Locate the cell with the specified text and output its [X, Y] center coordinate. 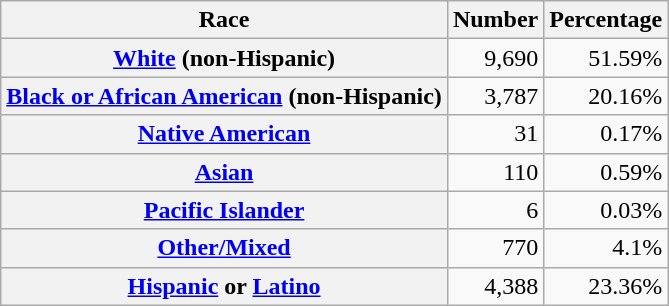
6 [495, 210]
Hispanic or Latino [224, 286]
110 [495, 172]
Asian [224, 172]
23.36% [606, 286]
20.16% [606, 96]
Race [224, 20]
51.59% [606, 58]
Native American [224, 134]
Black or African American (non-Hispanic) [224, 96]
White (non-Hispanic) [224, 58]
3,787 [495, 96]
9,690 [495, 58]
4,388 [495, 286]
0.59% [606, 172]
770 [495, 248]
31 [495, 134]
0.03% [606, 210]
0.17% [606, 134]
4.1% [606, 248]
Number [495, 20]
Pacific Islander [224, 210]
Percentage [606, 20]
Other/Mixed [224, 248]
